Return [x, y] of the center of cell containing provided text 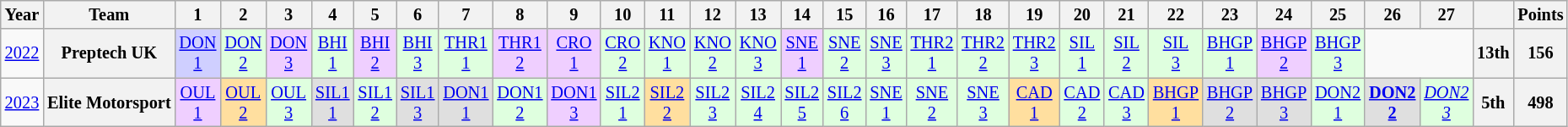
20 [1081, 14]
DON21 [1338, 102]
SIL13 [418, 102]
BHI2 [374, 53]
18 [983, 14]
Team [109, 14]
DON1 [198, 53]
16 [886, 14]
SIL12 [374, 102]
THR21 [933, 53]
CAD3 [1127, 102]
SIL2 [1127, 53]
OUL2 [243, 102]
CAD2 [1081, 102]
KNO1 [667, 53]
SIL22 [667, 102]
DON11 [466, 102]
27 [1446, 14]
DON2 [243, 53]
BHI1 [332, 53]
5 [374, 14]
6 [418, 14]
Elite Motorsport [109, 102]
THR22 [983, 53]
498 [1540, 102]
THR12 [520, 53]
SIL11 [332, 102]
25 [1338, 14]
8 [520, 14]
2022 [22, 53]
12 [713, 14]
CRO2 [622, 53]
7 [466, 14]
DON12 [520, 102]
THR11 [466, 53]
5th [1493, 102]
22 [1176, 14]
CRO1 [574, 53]
OUL3 [288, 102]
KNO3 [758, 53]
THR23 [1034, 53]
BHI3 [418, 53]
21 [1127, 14]
2 [243, 14]
156 [1540, 53]
SIL3 [1176, 53]
DON22 [1392, 102]
Preptech UK [109, 53]
SIL24 [758, 102]
10 [622, 14]
Year [22, 14]
13th [1493, 53]
Points [1540, 14]
9 [574, 14]
23 [1230, 14]
2023 [22, 102]
SIL25 [802, 102]
17 [933, 14]
CAD1 [1034, 102]
DON3 [288, 53]
19 [1034, 14]
4 [332, 14]
11 [667, 14]
KNO2 [713, 53]
SIL26 [844, 102]
SIL23 [713, 102]
SIL1 [1081, 53]
3 [288, 14]
DON23 [1446, 102]
OUL1 [198, 102]
DON13 [574, 102]
1 [198, 14]
SIL21 [622, 102]
13 [758, 14]
15 [844, 14]
26 [1392, 14]
14 [802, 14]
24 [1284, 14]
